Output the [x, y] coordinate of the center of the cell containing the given text.  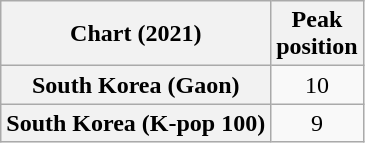
South Korea (K-pop 100) [136, 123]
9 [317, 123]
10 [317, 85]
Chart (2021) [136, 34]
Peakposition [317, 34]
South Korea (Gaon) [136, 85]
